Pinpoint the cell where the given text exists, returning its (X, Y) midpoint coordinate. 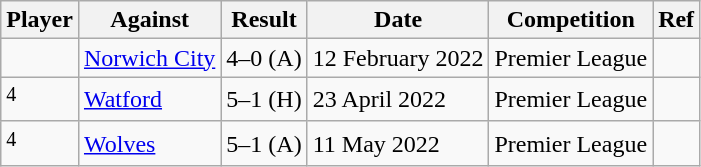
Ref (676, 20)
11 May 2022 (398, 144)
Player (40, 20)
4–0 (A) (264, 58)
5–1 (H) (264, 100)
Result (264, 20)
Date (398, 20)
Competition (571, 20)
12 February 2022 (398, 58)
Wolves (149, 144)
5–1 (A) (264, 144)
Norwich City (149, 58)
Watford (149, 100)
Against (149, 20)
23 April 2022 (398, 100)
